Pinpoint the cell where the given text exists, returning its [X, Y] midpoint coordinate. 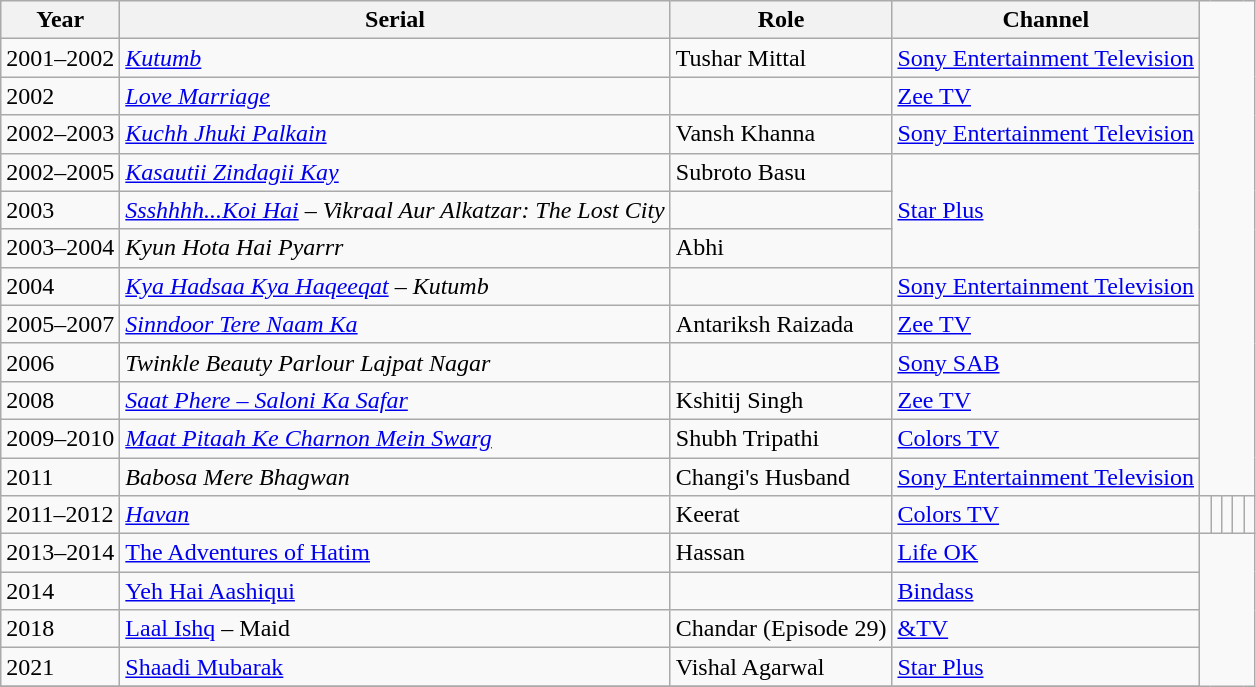
Kyun Hota Hai Pyarrr [395, 248]
Kuchh Jhuki Palkain [395, 134]
2011 [60, 477]
Babosa Mere Bhagwan [395, 477]
Twinkle Beauty Parlour Lajpat Nagar [395, 362]
2003–2004 [60, 248]
2006 [60, 362]
2003 [60, 210]
2002–2005 [60, 172]
2004 [60, 286]
Sony SAB [1046, 362]
Subroto Basu [781, 172]
2009–2010 [60, 438]
Serial [395, 20]
Maat Pitaah Ke Charnon Mein Swarg [395, 438]
2021 [60, 667]
Yeh Hai Aashiqui [395, 591]
2001–2002 [60, 58]
Havan [395, 515]
Kutumb [395, 58]
Abhi [781, 248]
2002–2003 [60, 134]
The Adventures of Hatim [395, 553]
Shaadi Mubarak [395, 667]
Life OK [1046, 553]
Channel [1046, 20]
Ssshhhh...Koi Hai – Vikraal Aur Alkatzar: The Lost City [395, 210]
Role [781, 20]
Sinndoor Tere Naam Ka [395, 324]
Vishal Agarwal [781, 667]
Bindass [1046, 591]
Kshitij Singh [781, 400]
Hassan [781, 553]
Tushar Mittal [781, 58]
Year [60, 20]
Saat Phere – Saloni Ka Safar [395, 400]
&TV [1046, 629]
2008 [60, 400]
Keerat [781, 515]
Kasautii Zindagii Kay [395, 172]
Laal Ishq – Maid [395, 629]
Love Marriage [395, 96]
Antariksh Raizada [781, 324]
2013–2014 [60, 553]
Shubh Tripathi [781, 438]
2002 [60, 96]
2014 [60, 591]
Chandar (Episode 29) [781, 629]
2005–2007 [60, 324]
Kya Hadsaa Kya Haqeeqat – Kutumb [395, 286]
2011–2012 [60, 515]
Changi's Husband [781, 477]
Vansh Khanna [781, 134]
2018 [60, 629]
